Pinpoint the cell where the given text exists, returning its [X, Y] midpoint coordinate. 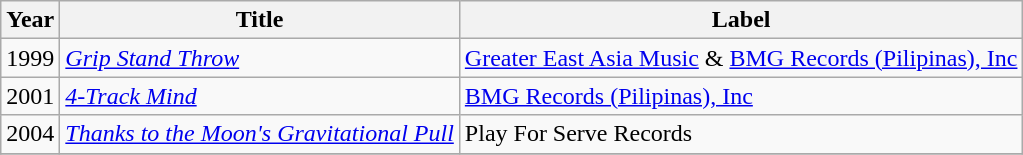
Play For Serve Records [741, 134]
2004 [30, 134]
Year [30, 20]
BMG Records (Pilipinas), Inc [741, 96]
Grip Stand Throw [260, 58]
Greater East Asia Music & BMG Records (Pilipinas), Inc [741, 58]
Thanks to the Moon's Gravitational Pull [260, 134]
Title [260, 20]
2001 [30, 96]
Label [741, 20]
1999 [30, 58]
4-Track Mind [260, 96]
